Locate the cell with the specified text and output its (x, y) center coordinate. 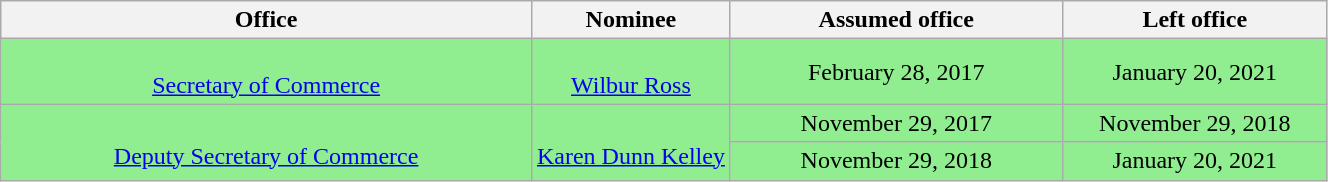
Wilbur Ross (630, 72)
Karen Dunn Kelley (630, 142)
February 28, 2017 (896, 72)
Nominee (630, 20)
Assumed office (896, 20)
Left office (1194, 20)
Deputy Secretary of Commerce (266, 142)
Office (266, 20)
Secretary of Commerce (266, 72)
November 29, 2017 (896, 123)
